Locate the cell with the specified text and output its (X, Y) center coordinate. 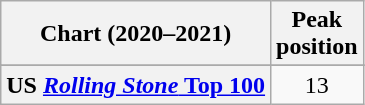
US Rolling Stone Top 100 (136, 85)
Chart (2020–2021) (136, 34)
13 (317, 85)
Peakposition (317, 34)
